For the text-containing cell, return its midpoint in (x, y) coordinate format. 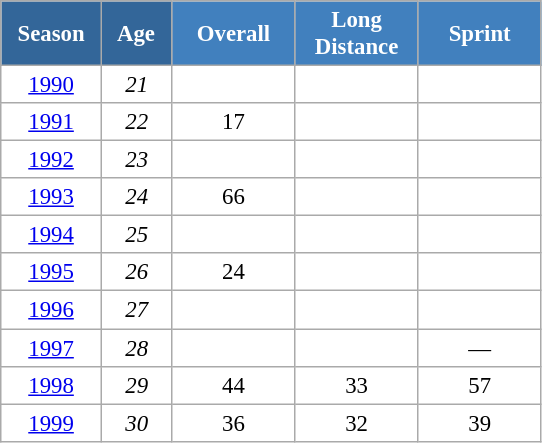
1996 (52, 310)
30 (136, 423)
1994 (52, 235)
1990 (52, 85)
32 (356, 423)
Season (52, 34)
1995 (52, 273)
28 (136, 348)
1993 (52, 197)
33 (356, 385)
— (480, 348)
21 (136, 85)
26 (136, 273)
Age (136, 34)
29 (136, 385)
25 (136, 235)
1997 (52, 348)
1992 (52, 160)
Sprint (480, 34)
66 (234, 197)
1999 (52, 423)
23 (136, 160)
36 (234, 423)
Long Distance (356, 34)
1991 (52, 122)
57 (480, 385)
22 (136, 122)
Overall (234, 34)
17 (234, 122)
39 (480, 423)
1998 (52, 385)
27 (136, 310)
44 (234, 385)
